Pinpoint the cell where the given text exists, returning its (x, y) midpoint coordinate. 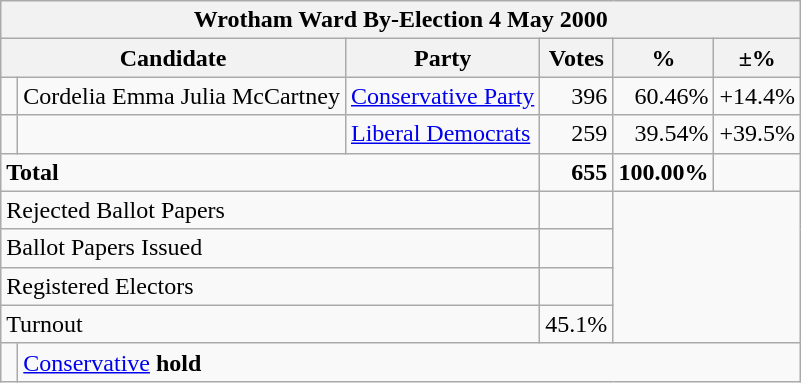
Conservative Party (442, 96)
% (664, 58)
100.00% (664, 172)
655 (576, 172)
Cordelia Emma Julia McCartney (182, 96)
Turnout (270, 324)
Liberal Democrats (442, 134)
39.54% (664, 134)
45.1% (576, 324)
60.46% (664, 96)
+39.5% (758, 134)
Rejected Ballot Papers (270, 210)
396 (576, 96)
+14.4% (758, 96)
Total (270, 172)
Ballot Papers Issued (270, 248)
Conservative hold (410, 362)
Wrotham Ward By-Election 4 May 2000 (401, 20)
Candidate (174, 58)
Registered Electors (270, 286)
±% (758, 58)
Party (442, 58)
Votes (576, 58)
259 (576, 134)
